Identify which cell holds the provided text, then report its (X, Y) central coordinate. 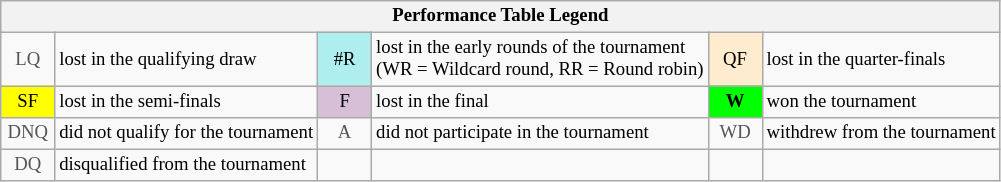
QF (735, 60)
W (735, 102)
lost in the semi-finals (186, 102)
withdrew from the tournament (881, 134)
WD (735, 134)
lost in the early rounds of the tournament(WR = Wildcard round, RR = Round robin) (540, 60)
lost in the final (540, 102)
lost in the qualifying draw (186, 60)
did not qualify for the tournament (186, 134)
LQ (28, 60)
won the tournament (881, 102)
lost in the quarter-finals (881, 60)
SF (28, 102)
disqualified from the tournament (186, 166)
F (345, 102)
DNQ (28, 134)
#R (345, 60)
DQ (28, 166)
A (345, 134)
Performance Table Legend (500, 16)
did not participate in the tournament (540, 134)
